Identify which cell holds the provided text, then report its [X, Y] central coordinate. 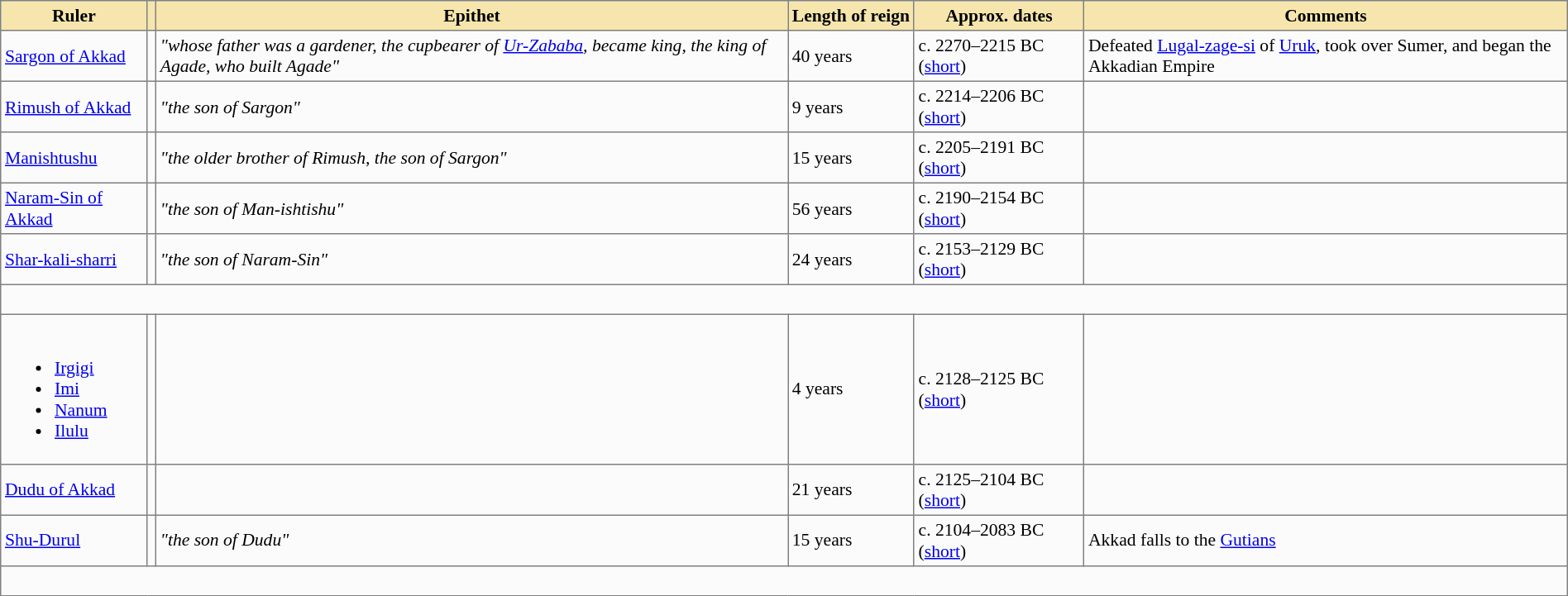
Dudu of Akkad [74, 489]
Akkad falls to the Gutians [1327, 541]
Epithet [472, 16]
"the son of Naram-Sin" [472, 260]
c. 2205–2191 BC (short) [999, 158]
c. 2270–2215 BC (short) [999, 56]
Ruler [74, 16]
c. 2153–2129 BC (short) [999, 260]
c. 2214–2206 BC (short) [999, 107]
"whose father was a gardener, the cupbearer of Ur-Zababa, became king, the king of Agade, who built Agade" [472, 56]
40 years [852, 56]
Shar-kali-sharri [74, 260]
c. 2190–2154 BC (short) [999, 208]
"the older brother of Rimush, the son of Sargon" [472, 158]
56 years [852, 208]
Comments [1327, 16]
Approx. dates [999, 16]
4 years [852, 389]
Sargon of Akkad [74, 56]
21 years [852, 489]
c. 2125–2104 BC (short) [999, 489]
Length of reign [852, 16]
"the son of Man-ishtishu" [472, 208]
"the son of Sargon" [472, 107]
Rimush of Akkad [74, 107]
Naram-Sin of Akkad [74, 208]
9 years [852, 107]
IrgigiImiNanumIlulu [74, 389]
c. 2128–2125 BC (short) [999, 389]
c. 2104–2083 BC (short) [999, 541]
24 years [852, 260]
Shu-Durul [74, 541]
Defeated Lugal-zage-si of Uruk, took over Sumer, and began the Akkadian Empire [1327, 56]
Manishtushu [74, 158]
"the son of Dudu" [472, 541]
